Extract the (x, y) coordinate from the center of the cell holding the provided text.  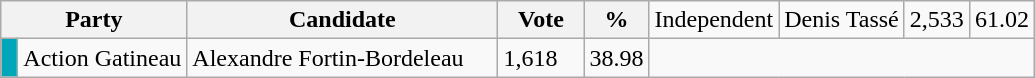
Independent (714, 20)
% (616, 20)
Vote (541, 20)
Candidate (342, 20)
61.02 (1002, 20)
2,533 (936, 20)
Action Gatineau (102, 58)
Denis Tassé (842, 20)
Party (94, 20)
1,618 (541, 58)
38.98 (616, 58)
Alexandre Fortin-Bordeleau (342, 58)
